Scan for the cell matching the given text and deliver its (x, y) coordinate at center. 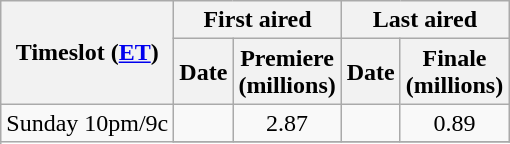
First aired (258, 20)
Timeslot (ET) (88, 52)
Finale(millions) (454, 72)
2.87 (287, 123)
Premiere(millions) (287, 72)
Last aired (424, 20)
0.89 (454, 123)
Sunday 10pm/9c (88, 123)
